Return the (X, Y) coordinate for the center point of the cell that contains the specified text.  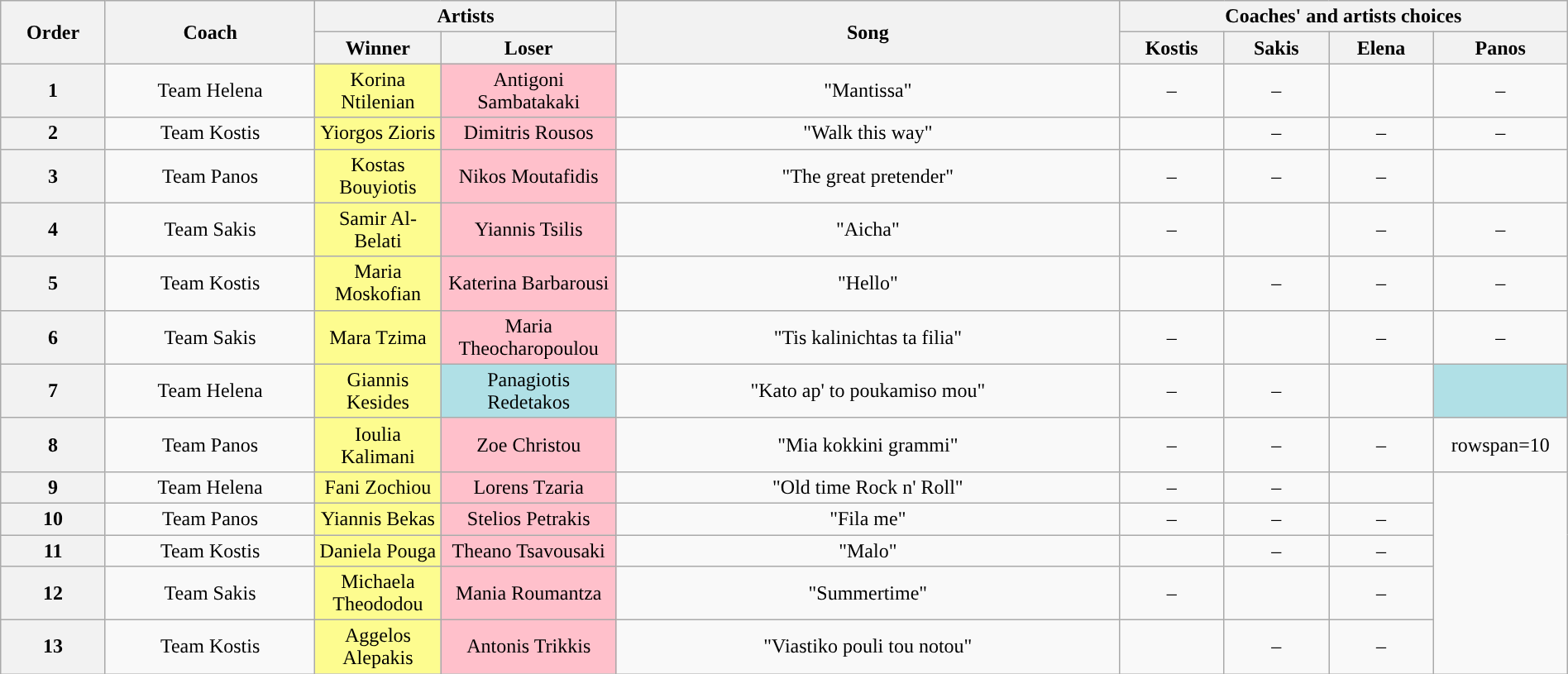
Daniela Pouga (378, 550)
Sakis (1277, 48)
Michaela Theododou (378, 594)
Lorens Tzaria (528, 487)
10 (53, 519)
Mara Tzima (378, 337)
"Kato ap' to poukamiso mou" (868, 390)
2 (53, 133)
Yiorgos Zioris (378, 133)
Aggelos Alepakis (378, 647)
Kostas Bouyiotis (378, 175)
Loser (528, 48)
1 (53, 91)
Katerina Barbarousi (528, 283)
Maria Moskofian (378, 283)
Panagiotis Redetakos (528, 390)
Zoe Christou (528, 445)
"Malo" (868, 550)
Artists (466, 17)
"Walk this way" (868, 133)
"Viastiko pouli tou notou" (868, 647)
Coach (210, 32)
Antigoni Sambatakaki (528, 91)
Elena (1381, 48)
"Mantissa" (868, 91)
12 (53, 594)
9 (53, 487)
"The great pretender" (868, 175)
Order (53, 32)
Winner (378, 48)
Giannis Kesides (378, 390)
3 (53, 175)
Panos (1500, 48)
Stelios Petrakis (528, 519)
"Hello" (868, 283)
Maria Theocharopoulou (528, 337)
6 (53, 337)
Mania Roumantza (528, 594)
Kostis (1171, 48)
"Aicha" (868, 230)
4 (53, 230)
Yiannis Bekas (378, 519)
Theano Tsavousaki (528, 550)
Ioulia Kalimani (378, 445)
Antonis Trikkis (528, 647)
13 (53, 647)
Fani Zochiou (378, 487)
Yiannis Tsilis (528, 230)
"Mia kokkini grammi" (868, 445)
"Old time Rock n' Roll" (868, 487)
Samir Al-Belati (378, 230)
rowspan=10 (1500, 445)
8 (53, 445)
Korina Ntilenian (378, 91)
Coaches' and artists choices (1343, 17)
7 (53, 390)
Nikos Moutafidis (528, 175)
Song (868, 32)
11 (53, 550)
"Summertime" (868, 594)
"Tis kalinichtas ta filia" (868, 337)
5 (53, 283)
"Fila me" (868, 519)
Dimitris Rousos (528, 133)
